Return the [x, y] coordinate for the center point of the cell that contains the specified text.  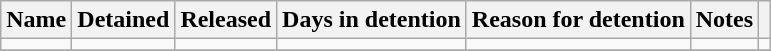
Released [226, 20]
Notes [724, 20]
Reason for detention [578, 20]
Days in detention [372, 20]
Name [36, 20]
Detained [124, 20]
